Identify which cell holds the provided text, then report its (x, y) central coordinate. 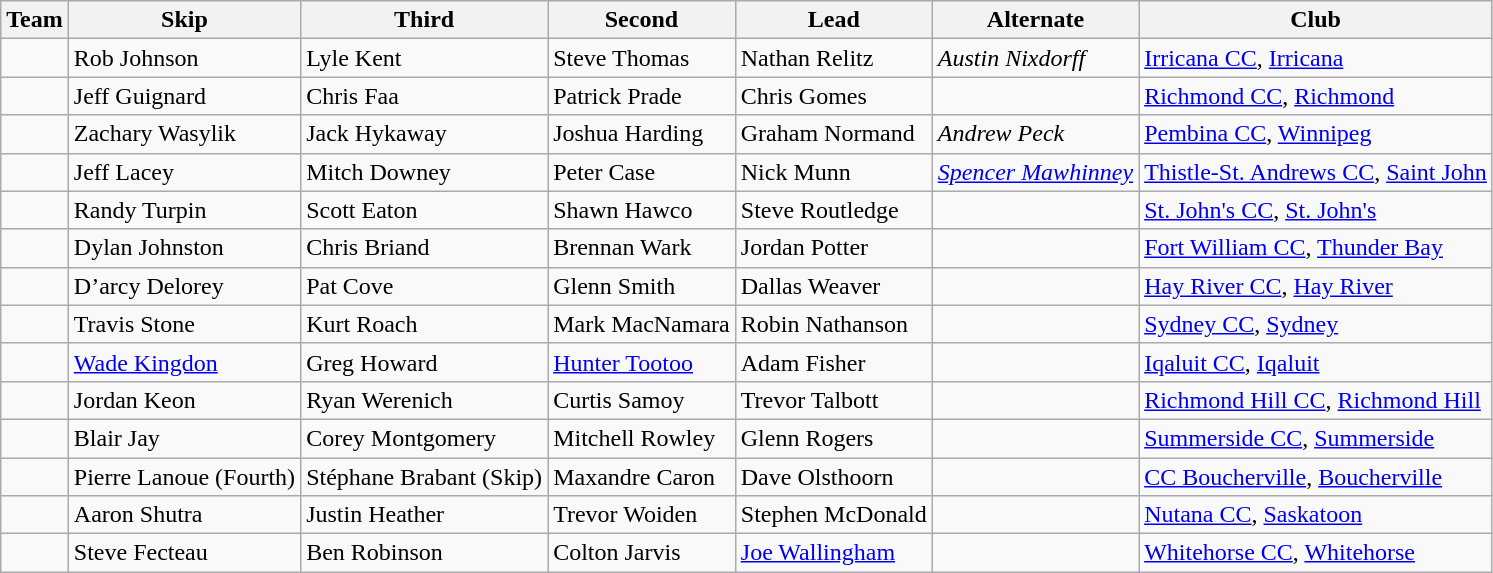
Pat Cove (424, 286)
Lyle Kent (424, 58)
Wade Kingdon (184, 362)
Glenn Smith (642, 286)
Zachary Wasylik (184, 134)
Ryan Werenich (424, 400)
Second (642, 20)
Patrick Prade (642, 96)
Richmond Hill CC, Richmond Hill (1316, 400)
Ben Robinson (424, 553)
Nutana CC, Saskatoon (1316, 515)
Hay River CC, Hay River (1316, 286)
Pembina CC, Winnipeg (1316, 134)
Pierre Lanoue (Fourth) (184, 477)
Adam Fisher (834, 362)
Chris Faa (424, 96)
Third (424, 20)
Jack Hykaway (424, 134)
Chris Gomes (834, 96)
Stéphane Brabant (Skip) (424, 477)
Blair Jay (184, 438)
Dave Olsthoorn (834, 477)
Jeff Guignard (184, 96)
Mitch Downey (424, 172)
Alternate (1035, 20)
Justin Heather (424, 515)
Spencer Mawhinney (1035, 172)
St. John's CC, St. John's (1316, 210)
Mitchell Rowley (642, 438)
Thistle-St. Andrews CC, Saint John (1316, 172)
Randy Turpin (184, 210)
Scott Eaton (424, 210)
Dallas Weaver (834, 286)
Whitehorse CC, Whitehorse (1316, 553)
Sydney CC, Sydney (1316, 324)
Trevor Talbott (834, 400)
Kurt Roach (424, 324)
Chris Briand (424, 248)
Aaron Shutra (184, 515)
Jordan Potter (834, 248)
Summerside CC, Summerside (1316, 438)
Brennan Wark (642, 248)
Graham Normand (834, 134)
Shawn Hawco (642, 210)
Joshua Harding (642, 134)
CC Boucherville, Boucherville (1316, 477)
Andrew Peck (1035, 134)
Steve Thomas (642, 58)
Colton Jarvis (642, 553)
Richmond CC, Richmond (1316, 96)
Steve Fecteau (184, 553)
Trevor Woiden (642, 515)
Joe Wallingham (834, 553)
Club (1316, 20)
Irricana CC, Irricana (1316, 58)
Peter Case (642, 172)
Fort William CC, Thunder Bay (1316, 248)
Lead (834, 20)
Rob Johnson (184, 58)
Austin Nixdorff (1035, 58)
Jeff Lacey (184, 172)
Hunter Tootoo (642, 362)
Mark MacNamara (642, 324)
D’arcy Delorey (184, 286)
Dylan Johnston (184, 248)
Curtis Samoy (642, 400)
Travis Stone (184, 324)
Corey Montgomery (424, 438)
Robin Nathanson (834, 324)
Maxandre Caron (642, 477)
Glenn Rogers (834, 438)
Jordan Keon (184, 400)
Nick Munn (834, 172)
Greg Howard (424, 362)
Nathan Relitz (834, 58)
Steve Routledge (834, 210)
Iqaluit CC, Iqaluit (1316, 362)
Stephen McDonald (834, 515)
Team (35, 20)
Skip (184, 20)
